Locate the cell with the specified text and output its [x, y] center coordinate. 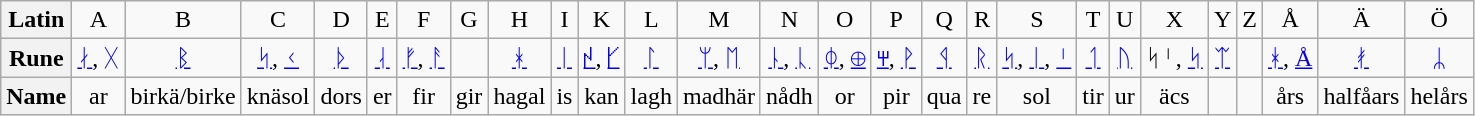
T [1093, 20]
ᛋ, ᛁ, ᛌ [1037, 58]
D [341, 20]
ᛦ [1439, 58]
𐋐, ᚹ [896, 58]
kan [602, 96]
ᛋᛌ, ᛋ [1174, 58]
B [183, 20]
G [469, 20]
qua [944, 96]
P [896, 20]
U [1124, 20]
Y [1222, 20]
Q [944, 20]
års [1290, 96]
halfåars [1362, 96]
ᛠ [1222, 58]
nådh [789, 96]
ᚱ [982, 58]
L [651, 20]
S [1037, 20]
knäsol [278, 96]
H [520, 20]
ᛒ [183, 58]
X [1174, 20]
O [844, 20]
ᚦ [341, 58]
E [382, 20]
Å [1290, 20]
tir [1093, 96]
ᛚ [651, 58]
fir [424, 96]
R [982, 20]
Name [36, 96]
is [564, 96]
ᚢ [1124, 58]
Z [1250, 20]
N [789, 20]
ur [1124, 96]
K [602, 20]
F [424, 20]
ᛲ, ᚴ [602, 58]
Ä [1362, 20]
ᛐ [1093, 58]
dors [341, 96]
Latin [36, 20]
lagh [651, 96]
C [278, 20]
hagal [520, 96]
ᛋ, ᚲ [278, 58]
ar [98, 96]
helårs [1439, 96]
sol [1037, 96]
M [718, 20]
I [564, 20]
ᛅ, ᚷ [98, 58]
ᚠ, ᚨ [424, 58]
Ö [1439, 20]
ᛁ [564, 58]
ᚿ, ᚳ [789, 58]
ᚯ [1362, 58]
ᛰ, ⨁ [844, 58]
gir [469, 96]
madhär [718, 96]
pir [896, 96]
re [982, 96]
or [844, 96]
ᚼ [520, 58]
er [382, 96]
ᛘ, ᛖ [718, 58]
A [98, 20]
birkä/birke [183, 96]
ᚼ, Å [1290, 58]
ᛆ [382, 58]
äcs [1174, 96]
ᛩ [944, 58]
Rune [36, 58]
